Identify which cell holds the provided text, then report its [X, Y] central coordinate. 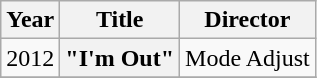
"I'm Out" [120, 58]
Mode Adjust [248, 58]
2012 [30, 58]
Year [30, 20]
Director [248, 20]
Title [120, 20]
